Return (X, Y) of the center of cell containing provided text 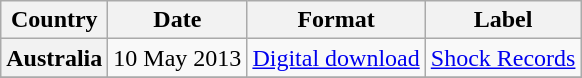
Australia (54, 58)
10 May 2013 (178, 58)
Digital download (336, 58)
Shock Records (503, 58)
Date (178, 20)
Country (54, 20)
Format (336, 20)
Label (503, 20)
